Capture the cell that displays the provided text and extract its (x, y) central coordinate. 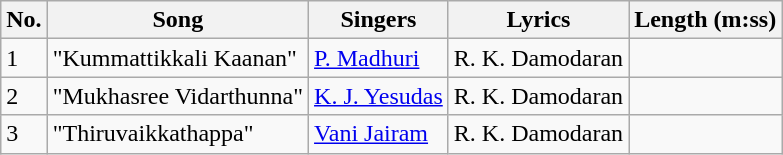
Singers (379, 20)
"Kummattikkali Kaanan" (178, 58)
Song (178, 20)
3 (24, 134)
K. J. Yesudas (379, 96)
Lyrics (538, 20)
1 (24, 58)
Vani Jairam (379, 134)
2 (24, 96)
"Thiruvaikkathappa" (178, 134)
"Mukhasree Vidarthunna" (178, 96)
Length (m:ss) (706, 20)
P. Madhuri (379, 58)
No. (24, 20)
